Detect which cell encompasses the target text, then output its [X, Y] center coordinate. 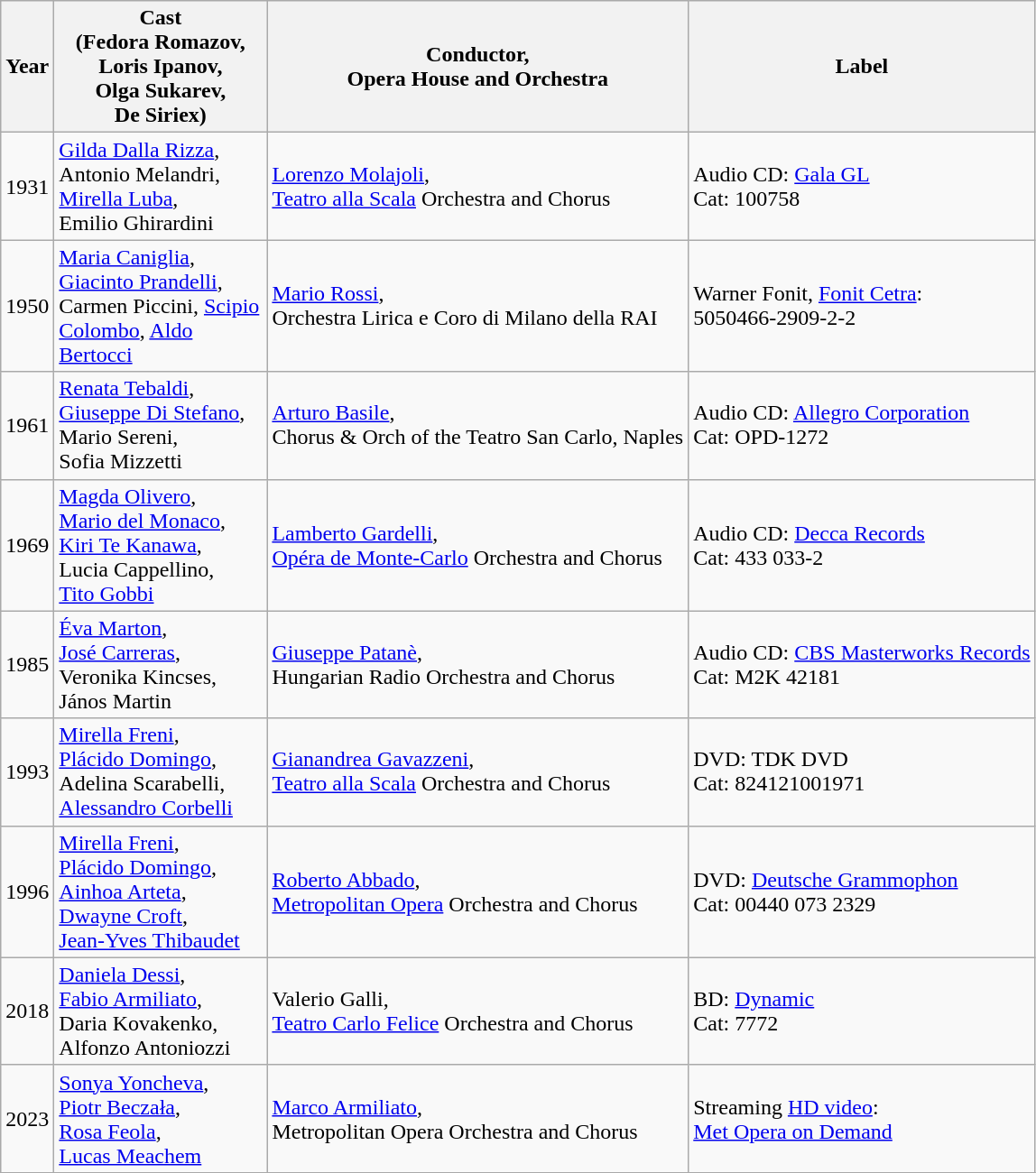
Year [27, 67]
1969 [27, 545]
Giuseppe Patanè, Hungarian Radio Orchestra and Chorus [478, 664]
Éva Marton,José Carreras, Veronika Kincses, János Martin [161, 664]
Cast (Fedora Romazov, Loris Ipanov, Olga Sukarev, De Siriex) [161, 67]
1996 [27, 891]
Arturo Basile, Chorus & Orch of the Teatro San Carlo, Naples [478, 426]
Gilda Dalla Rizza,Antonio Melandri, Mirella Luba, Emilio Ghirardini [161, 186]
DVD: Deutsche Grammophon Cat: 00440 073 2329 [862, 891]
Maria Caniglia, Giacinto Prandelli, Carmen Piccini, Scipio Colombo, Aldo Bertocci [161, 306]
Lamberto Gardelli, Opéra de Monte-Carlo Orchestra and Chorus [478, 545]
Audio CD: Allegro Corporation Cat: OPD-1272 [862, 426]
2023 [27, 1119]
Warner Fonit, Fonit Cetra:5050466-2909-2-2 [862, 306]
2018 [27, 1011]
Renata Tebaldi,Giuseppe Di Stefano, Mario Sereni, Sofia Mizzetti [161, 426]
1993 [27, 772]
1961 [27, 426]
Valerio Galli, Teatro Carlo Felice Orchestra and Chorus [478, 1011]
Marco Armiliato, Metropolitan Opera Orchestra and Chorus [478, 1119]
Mirella Freni,Plácido Domingo, Adelina Scarabelli, Alessandro Corbelli [161, 772]
Daniela Dessi,Fabio Armiliato, Daria Kovakenko, Alfonzo Antoniozzi [161, 1011]
Conductor,Opera House and Orchestra [478, 67]
Magda Olivero,Mario del Monaco, Kiri Te Kanawa, Lucia Cappellino, Tito Gobbi [161, 545]
Mirella Freni,Plácido Domingo, Ainhoa Arteta, Dwayne Croft, Jean-Yves Thibaudet [161, 891]
Label [862, 67]
Mario Rossi,Orchestra Lirica e Coro di Milano della RAI [478, 306]
Audio CD: Decca Records Cat: 433 033-2 [862, 545]
Audio CD: Gala GL Cat: 100758 [862, 186]
Sonya Yoncheva,Piotr Beczała,Rosa Feola, Lucas Meachem [161, 1119]
Streaming HD video: Met Opera on Demand [862, 1119]
BD: Dynamic Cat: 7772 [862, 1011]
1950 [27, 306]
Audio CD: CBS Masterworks Records Cat: M2K 42181 [862, 664]
1985 [27, 664]
Roberto Abbado, Metropolitan Opera Orchestra and Chorus [478, 891]
Lorenzo Molajoli, Teatro alla Scala Orchestra and Chorus [478, 186]
1931 [27, 186]
Gianandrea Gavazzeni, Teatro alla Scala Orchestra and Chorus [478, 772]
DVD: TDK DVD Cat: 824121001971 [862, 772]
